Return [X, Y] of the center of cell containing provided text 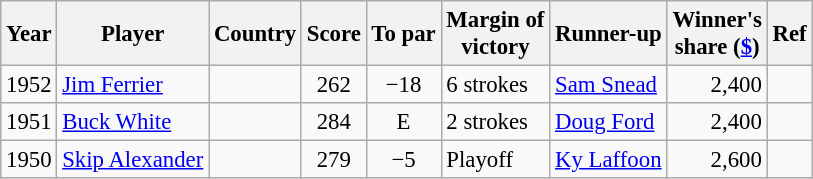
−5 [404, 160]
1951 [29, 122]
Buck White [133, 122]
Ref [790, 34]
Runner-up [608, 34]
Playoff [496, 160]
279 [334, 160]
Winner'sshare ($) [717, 34]
Skip Alexander [133, 160]
Margin ofvictory [496, 34]
E [404, 122]
262 [334, 85]
Sam Snead [608, 85]
Player [133, 34]
Year [29, 34]
2 strokes [496, 122]
6 strokes [496, 85]
Score [334, 34]
284 [334, 122]
1952 [29, 85]
−18 [404, 85]
Ky Laffoon [608, 160]
To par [404, 34]
2,600 [717, 160]
Country [256, 34]
1950 [29, 160]
Jim Ferrier [133, 85]
Doug Ford [608, 122]
